Detect which cell encompasses the target text, then output its [X, Y] center coordinate. 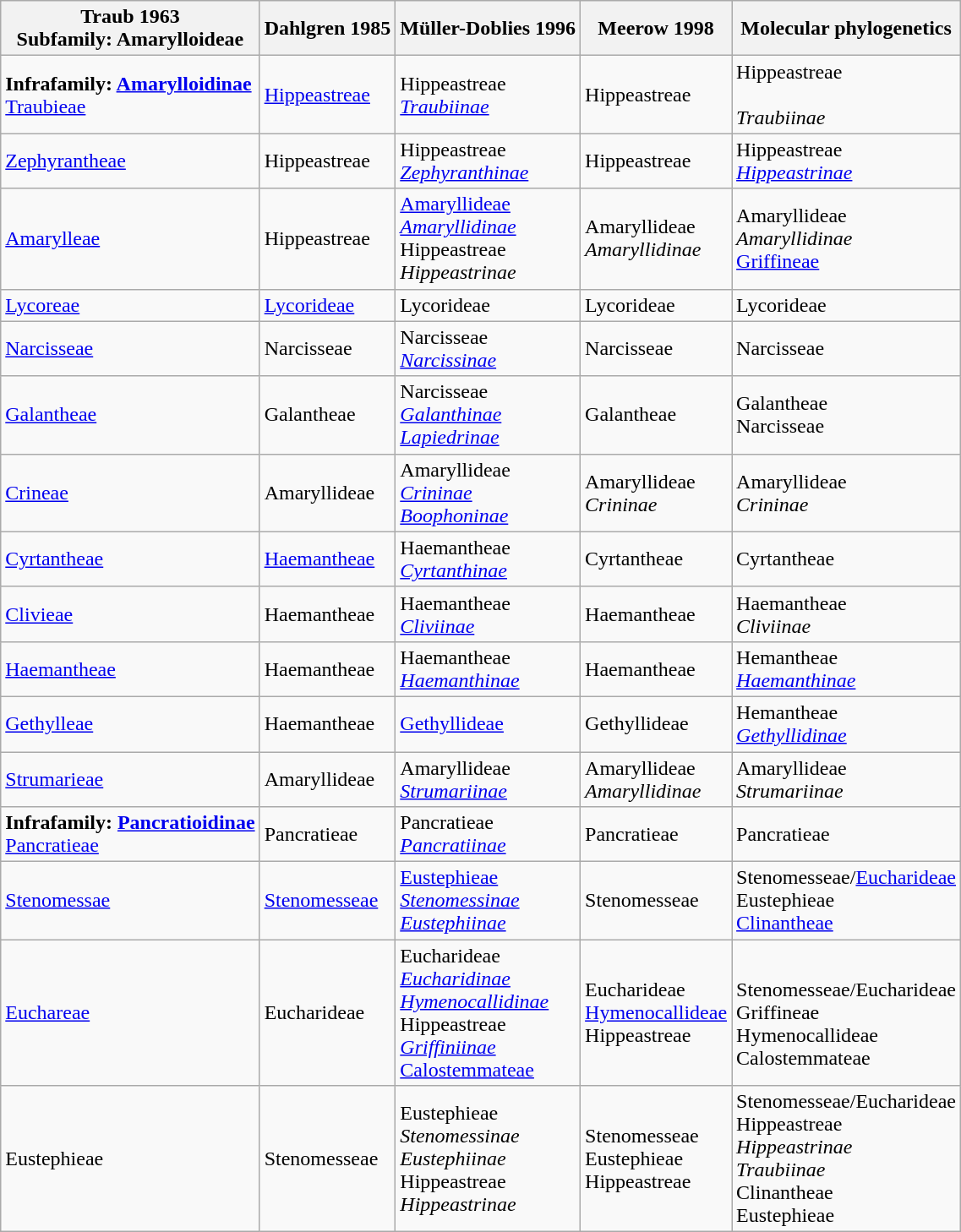
HippeastreaeZephyranthinae [489, 161]
Eucharideae [328, 1012]
HaemantheaeHaemanthinae [489, 669]
Stenomesseae/EucharideaeHippeastreaeHippeastrinaeTraubiinaeClinantheaeEustephieae [847, 1159]
HippeastreaeHippeastrinae [847, 161]
EucharideaeHymenocallideaeHippeastreae [656, 1012]
Infrafamily: AmarylloidinaeTraubieae [130, 95]
HemantheaeHaemanthinae [847, 669]
Meerow 1998 [656, 29]
Zephyrantheae [130, 161]
AmaryllideaeCrininaeBoophoninae [489, 493]
AmaryllideaeAmaryllidinaeGriffineae [847, 238]
Stenomesseae/EucharideaeGriffineaeHymenocallideaeCalostemmateae [847, 1012]
Euchareae [130, 1012]
Dahlgren 1985 [328, 29]
NarcisseaeNarcissinae [489, 348]
Infrafamily: PancratioidinaePancratieae [130, 835]
EustephieaeStenomessinaeEustephiinae [489, 901]
Amarylleae [130, 238]
Crineae [130, 493]
Molecular phylogenetics [847, 29]
AmaryllideaeAmaryllidinaeHippeastreaeHippeastrinae [489, 238]
Lycoreae [130, 305]
EustephieaeStenomessinaeEustephiinaeHippeastreaeHippeastrinae [489, 1159]
Clivieae [130, 613]
NarcisseaeGalanthinaeLapiedrinae [489, 415]
Stenomessae [130, 901]
Stenomesseae/EucharideaeEustephieaeClinantheae [847, 901]
Strumarieae [130, 779]
Müller-Doblies 1996 [489, 29]
EucharideaeEucharidinaeHymenocallidinaeHippeastreaeGriffiniinaeCalostemmateae [489, 1012]
Gethylleae [130, 723]
PancratieaePancratiinae [489, 835]
GalantheaeNarcisseae [847, 415]
HaemantheaeCyrtanthinae [489, 559]
Traub 1963Subfamily: Amarylloideae [130, 29]
Eustephieae [130, 1159]
StenomesseaeEustephieaeHippeastreae [656, 1159]
HemantheaeGethyllidinae [847, 723]
